Search for the cell housing the specified text and yield its (X, Y) center coordinate. 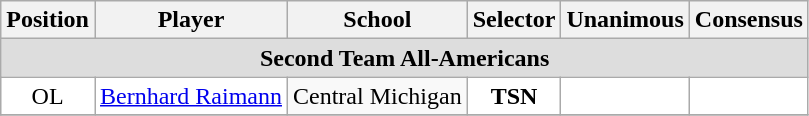
Player (190, 20)
Unanimous (625, 20)
Second Team All-Americans (405, 58)
Position (48, 20)
Consensus (748, 20)
Bernhard Raimann (190, 96)
OL (48, 96)
School (378, 20)
Central Michigan (378, 96)
TSN (514, 96)
Selector (514, 20)
